Output the [X, Y] coordinate of the center of the cell containing the given text.  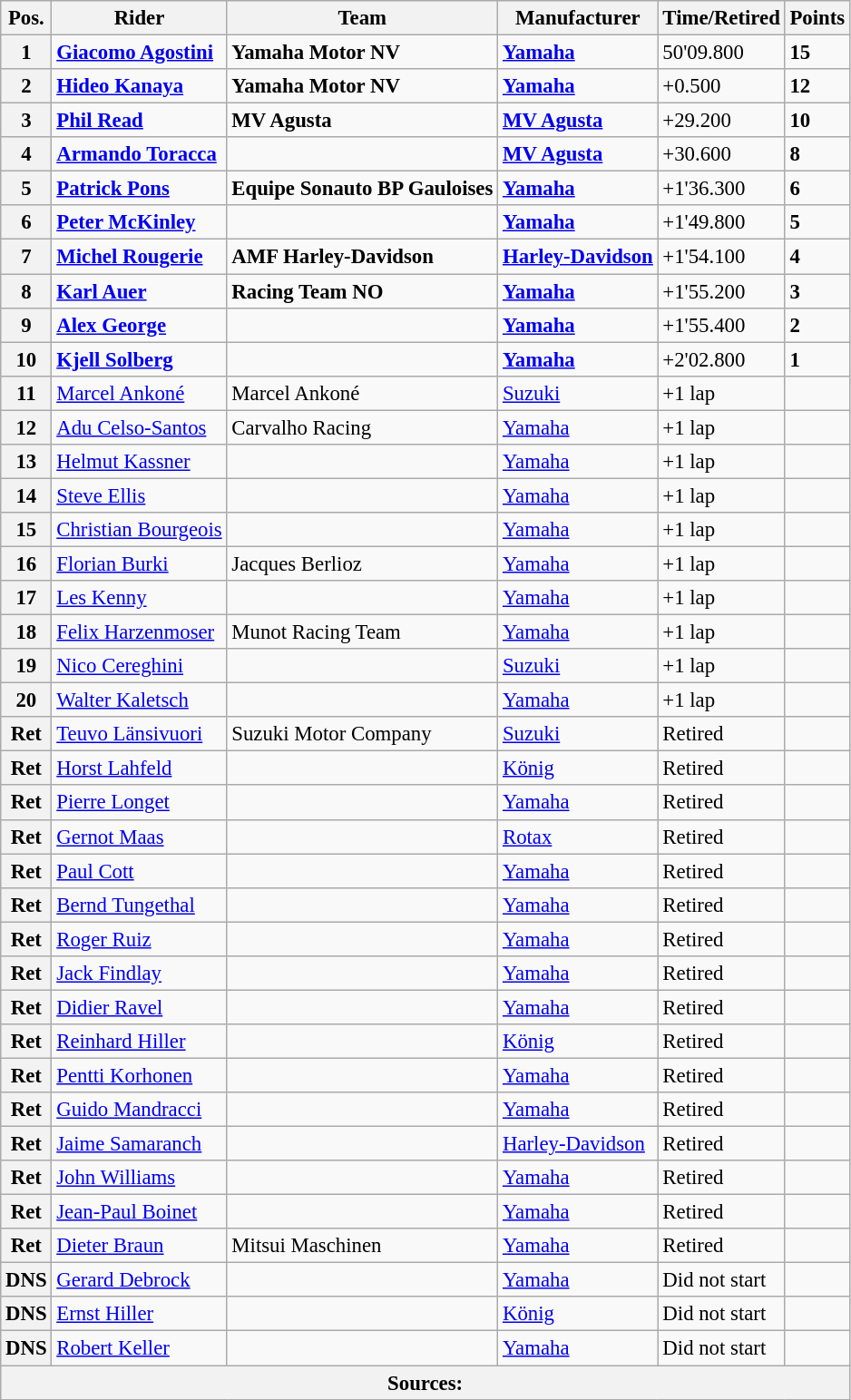
Carvalho Racing [363, 427]
Teuvo Länsivuori [140, 734]
Time/Retired [721, 18]
Horst Lahfeld [140, 769]
Armando Toracca [140, 154]
Mitsui Maschinen [363, 1246]
+1'55.400 [721, 325]
Pentti Korhonen [140, 1075]
11 [26, 393]
Adu Celso-Santos [140, 427]
John Williams [140, 1178]
Ernst Hiller [140, 1315]
+1'55.200 [721, 291]
Sources: [425, 1383]
Gerard Debrock [140, 1280]
9 [26, 325]
Dieter Braun [140, 1246]
Giacomo Agostini [140, 53]
14 [26, 495]
Reinhard Hiller [140, 1042]
Didier Ravel [140, 1007]
Felix Harzenmoser [140, 632]
+2'02.800 [721, 359]
+0.500 [721, 86]
7 [26, 257]
50'09.800 [721, 53]
17 [26, 598]
Helmut Kassner [140, 462]
Pierre Longet [140, 803]
Jaime Samaranch [140, 1144]
Rotax [578, 837]
Hideo Kanaya [140, 86]
AMF Harley-Davidson [363, 257]
Les Kenny [140, 598]
Karl Auer [140, 291]
Jean-Paul Boinet [140, 1212]
Rider [140, 18]
Roger Ruiz [140, 939]
Guido Mandracci [140, 1110]
+29.200 [721, 121]
Pos. [26, 18]
Patrick Pons [140, 189]
+30.600 [721, 154]
Munot Racing Team [363, 632]
+1'54.100 [721, 257]
Michel Rougerie [140, 257]
Florian Burki [140, 563]
Peter McKinley [140, 222]
Robert Keller [140, 1348]
Equipe Sonauto BP Gauloises [363, 189]
Kjell Solberg [140, 359]
Paul Cott [140, 871]
19 [26, 666]
Manufacturer [578, 18]
Walter Kaletsch [140, 700]
Team [363, 18]
Jacques Berlioz [363, 563]
20 [26, 700]
+1'49.800 [721, 222]
16 [26, 563]
Alex George [140, 325]
Christian Bourgeois [140, 530]
Phil Read [140, 121]
13 [26, 462]
Bernd Tungethal [140, 905]
Suzuki Motor Company [363, 734]
Gernot Maas [140, 837]
Jack Findlay [140, 974]
18 [26, 632]
Steve Ellis [140, 495]
+1'36.300 [721, 189]
Nico Cereghini [140, 666]
Racing Team NO [363, 291]
Points [817, 18]
